Search for the cell housing the specified text and yield its [X, Y] center coordinate. 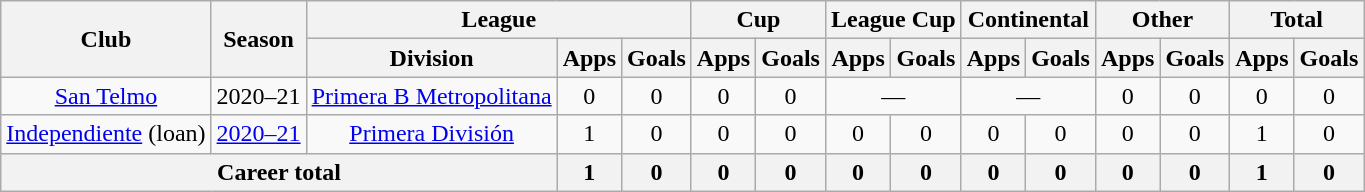
Total [1297, 20]
Continental [1028, 20]
Primera División [432, 134]
Independiente (loan) [106, 134]
San Telmo [106, 96]
Primera B Metropolitana [432, 96]
League Cup [893, 20]
Season [258, 39]
Career total [279, 172]
Division [432, 58]
League [498, 20]
Cup [758, 20]
Other [1162, 20]
Club [106, 39]
